Capture the cell that displays the provided text and extract its (x, y) central coordinate. 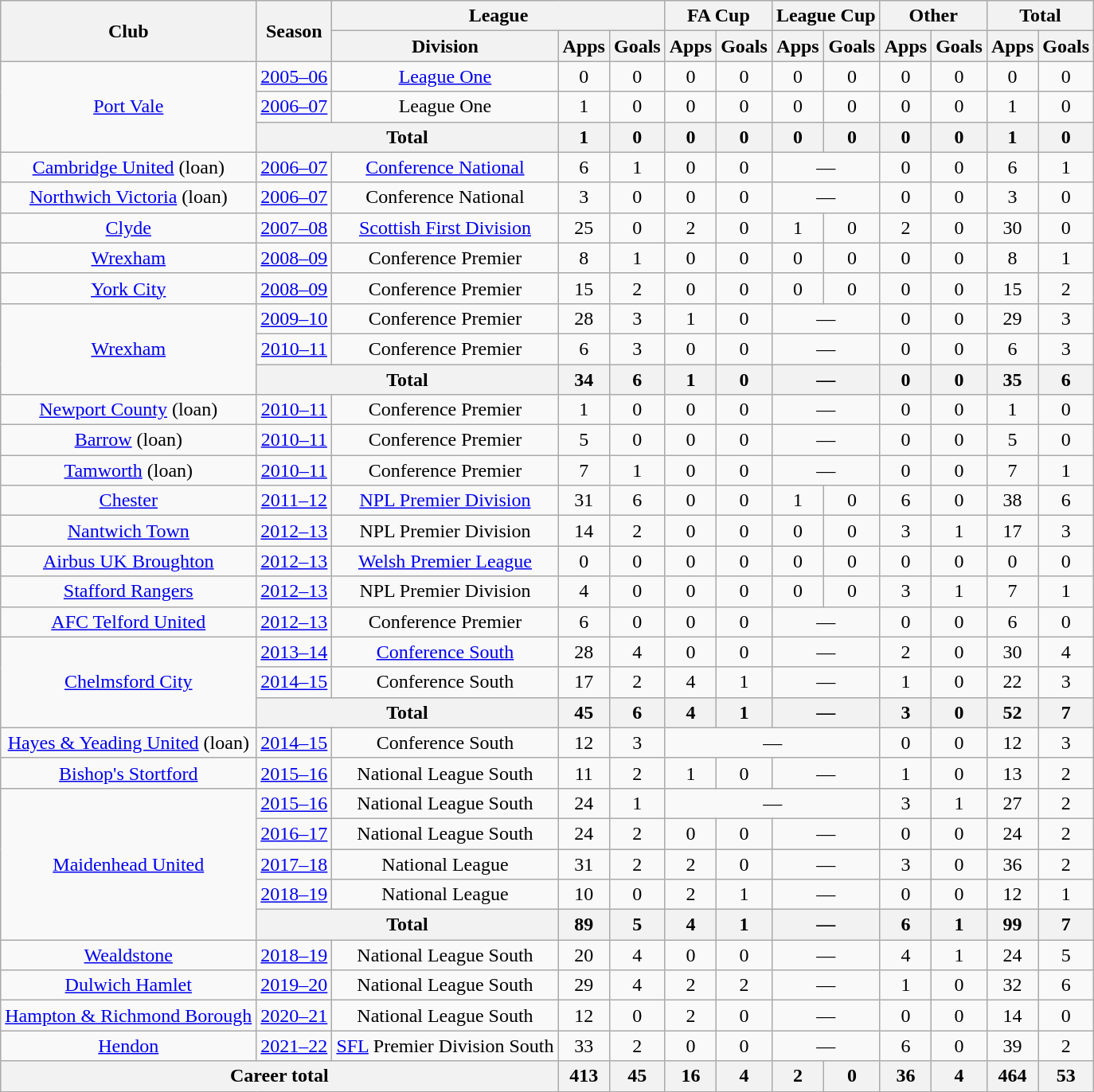
25 (584, 228)
13 (1012, 773)
413 (584, 1076)
2013–14 (295, 652)
99 (1012, 925)
Chelmsford City (129, 682)
11 (584, 773)
16 (690, 1076)
10 (584, 895)
FA Cup (718, 16)
Bishop's Stortford (129, 773)
34 (584, 380)
52 (1012, 712)
Northwich Victoria (loan) (129, 197)
Port Vale (129, 107)
Dulwich Hamlet (129, 985)
2019–20 (295, 985)
Welsh Premier League (445, 561)
2005–06 (295, 76)
89 (584, 925)
Division (445, 46)
35 (1012, 380)
Clyde (129, 228)
Maidenhead United (129, 864)
York City (129, 288)
Stafford Rangers (129, 591)
Tamworth (loan) (129, 470)
2011–12 (295, 501)
32 (1012, 985)
33 (584, 1046)
Hendon (129, 1046)
464 (1012, 1076)
2007–08 (295, 228)
League (498, 16)
Other (933, 16)
2016–17 (295, 833)
Chester (129, 501)
22 (1012, 682)
Newport County (loan) (129, 410)
Career total (279, 1076)
Season (295, 31)
Scottish First Division (445, 228)
20 (584, 955)
53 (1066, 1076)
Cambridge United (loan) (129, 167)
2009–10 (295, 318)
Hayes & Yeading United (loan) (129, 743)
39 (1012, 1046)
Barrow (loan) (129, 440)
Nantwich Town (129, 531)
League Cup (826, 16)
38 (1012, 501)
Club (129, 31)
27 (1012, 803)
2021–22 (295, 1046)
2020–21 (295, 1016)
Wealdstone (129, 955)
SFL Premier Division South (445, 1046)
AFC Telford United (129, 622)
Airbus UK Broughton (129, 561)
Hampton & Richmond Borough (129, 1016)
2017–18 (295, 864)
